Extract the (x, y) coordinate from the center of the cell holding the provided text.  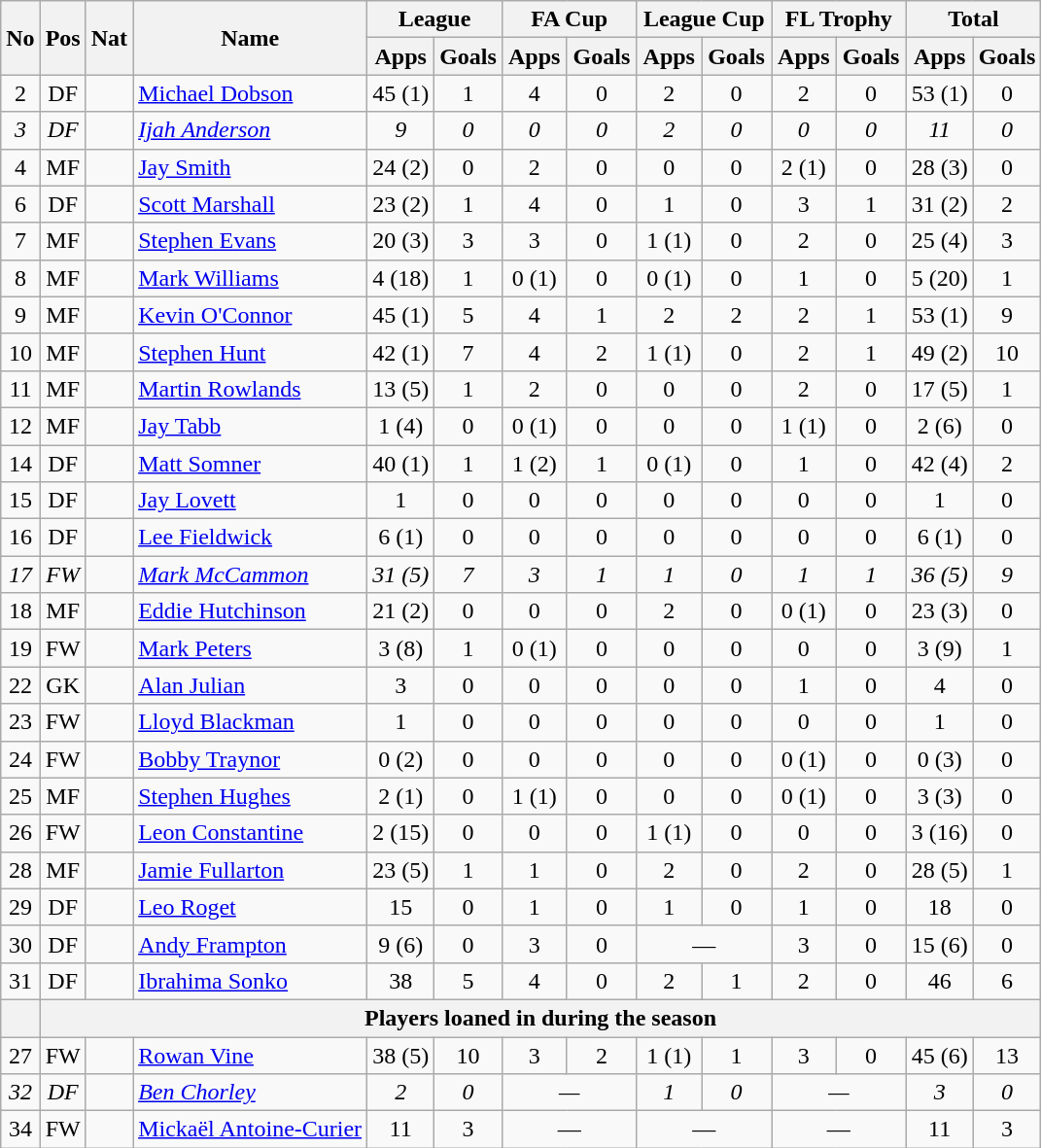
Pos (62, 38)
19 (20, 648)
42 (4) (939, 464)
Jamie Fullarton (251, 870)
20 (3) (400, 241)
32 (20, 1093)
16 (20, 538)
28 (3) (939, 167)
13 (5) (400, 389)
9 (6) (400, 944)
No (20, 38)
Bobby Traynor (251, 759)
Stephen Hughes (251, 796)
0 (3) (939, 759)
Name (251, 38)
38 (400, 981)
2 (6) (939, 426)
Andy Frampton (251, 944)
Leon Constantine (251, 833)
GK (62, 685)
FA Cup (570, 19)
17 (5) (939, 389)
27 (20, 1055)
League (435, 19)
Rowan Vine (251, 1055)
36 (5) (939, 574)
Stephen Hunt (251, 352)
3 (8) (400, 648)
1 (4) (400, 426)
Mark McCammon (251, 574)
49 (2) (939, 352)
23 (20, 722)
Scott Marshall (251, 204)
Mark Williams (251, 278)
34 (20, 1130)
Martin Rowlands (251, 389)
Ibrahima Sonko (251, 981)
28 (20, 870)
Mark Peters (251, 648)
4 (18) (400, 278)
Lloyd Blackman (251, 722)
28 (5) (939, 870)
3 (9) (939, 648)
23 (3) (939, 611)
24 (20, 759)
Ijah Anderson (251, 130)
League Cup (704, 19)
31 (20, 981)
23 (5) (400, 870)
29 (20, 907)
Leo Roget (251, 907)
25 (20, 796)
45 (6) (939, 1055)
8 (20, 278)
Eddie Hutchinson (251, 611)
31 (5) (400, 574)
13 (1007, 1055)
17 (20, 574)
Lee Fieldwick (251, 538)
Nat (109, 38)
Matt Somner (251, 464)
30 (20, 944)
Mickaël Antoine-Curier (251, 1130)
2 (15) (400, 833)
21 (2) (400, 611)
31 (2) (939, 204)
3 (16) (939, 833)
25 (4) (939, 241)
12 (20, 426)
Alan Julian (251, 685)
0 (2) (400, 759)
Jay Smith (251, 167)
FL Trophy (840, 19)
23 (2) (400, 204)
1 (2) (535, 464)
15 (6) (939, 944)
Stephen Evans (251, 241)
Players loaned in during the season (540, 1018)
24 (2) (400, 167)
Kevin O'Connor (251, 315)
Jay Tabb (251, 426)
40 (1) (400, 464)
Ben Chorley (251, 1093)
14 (20, 464)
5 (20) (939, 278)
Jay Lovett (251, 501)
3 (3) (939, 796)
38 (5) (400, 1055)
22 (20, 685)
42 (1) (400, 352)
Total (974, 19)
46 (939, 981)
26 (20, 833)
Michael Dobson (251, 93)
